From the cell containing the given text, extract its center point as [x, y] coordinate. 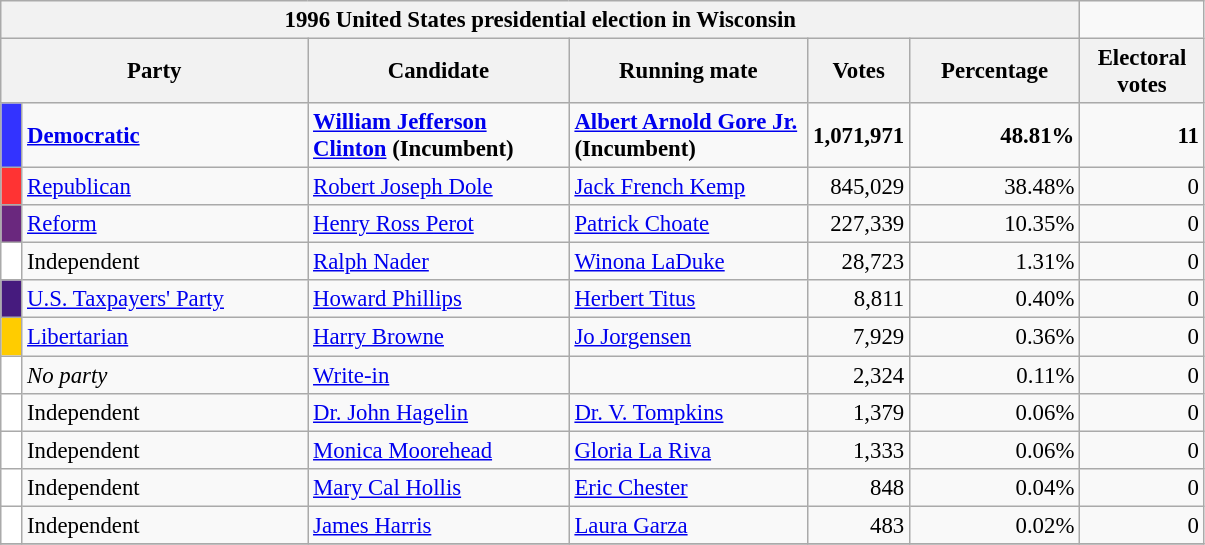
Dr. John Hagelin [438, 412]
38.48% [994, 187]
Reform [165, 224]
Jo Jorgensen [688, 337]
Herbert Titus [688, 299]
Libertarian [165, 337]
Harry Browne [438, 337]
James Harris [438, 525]
1,379 [859, 412]
Winona LaDuke [688, 262]
Mary Cal Hollis [438, 487]
Candidate [438, 72]
483 [859, 525]
28,723 [859, 262]
Laura Garza [688, 525]
0.02% [994, 525]
8,811 [859, 299]
2,324 [859, 375]
0.04% [994, 487]
0.36% [994, 337]
0.40% [994, 299]
U.S. Taxpayers' Party [165, 299]
Democratic [165, 136]
No party [165, 375]
1,071,971 [859, 136]
Republican [165, 187]
Votes [859, 72]
Gloria La Riva [688, 450]
Patrick Choate [688, 224]
Eric Chester [688, 487]
11 [1142, 136]
Monica Moorehead [438, 450]
Electoral votes [1142, 72]
Percentage [994, 72]
Party [154, 72]
1,333 [859, 450]
Running mate [688, 72]
Howard Phillips [438, 299]
10.35% [994, 224]
848 [859, 487]
845,029 [859, 187]
Henry Ross Perot [438, 224]
Robert Joseph Dole [438, 187]
Write-in [438, 375]
7,929 [859, 337]
Ralph Nader [438, 262]
227,339 [859, 224]
Jack French Kemp [688, 187]
48.81% [994, 136]
1.31% [994, 262]
0.11% [994, 375]
1996 United States presidential election in Wisconsin [540, 20]
Albert Arnold Gore Jr. (Incumbent) [688, 136]
Dr. V. Tompkins [688, 412]
William Jefferson Clinton (Incumbent) [438, 136]
